Scan for the cell matching the given text and deliver its (x, y) coordinate at center. 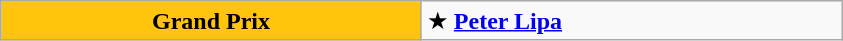
★ Peter Lipa (632, 21)
Grand Prix (212, 21)
